Provide the (x, y) coordinate of the cell's center where the given text is located.  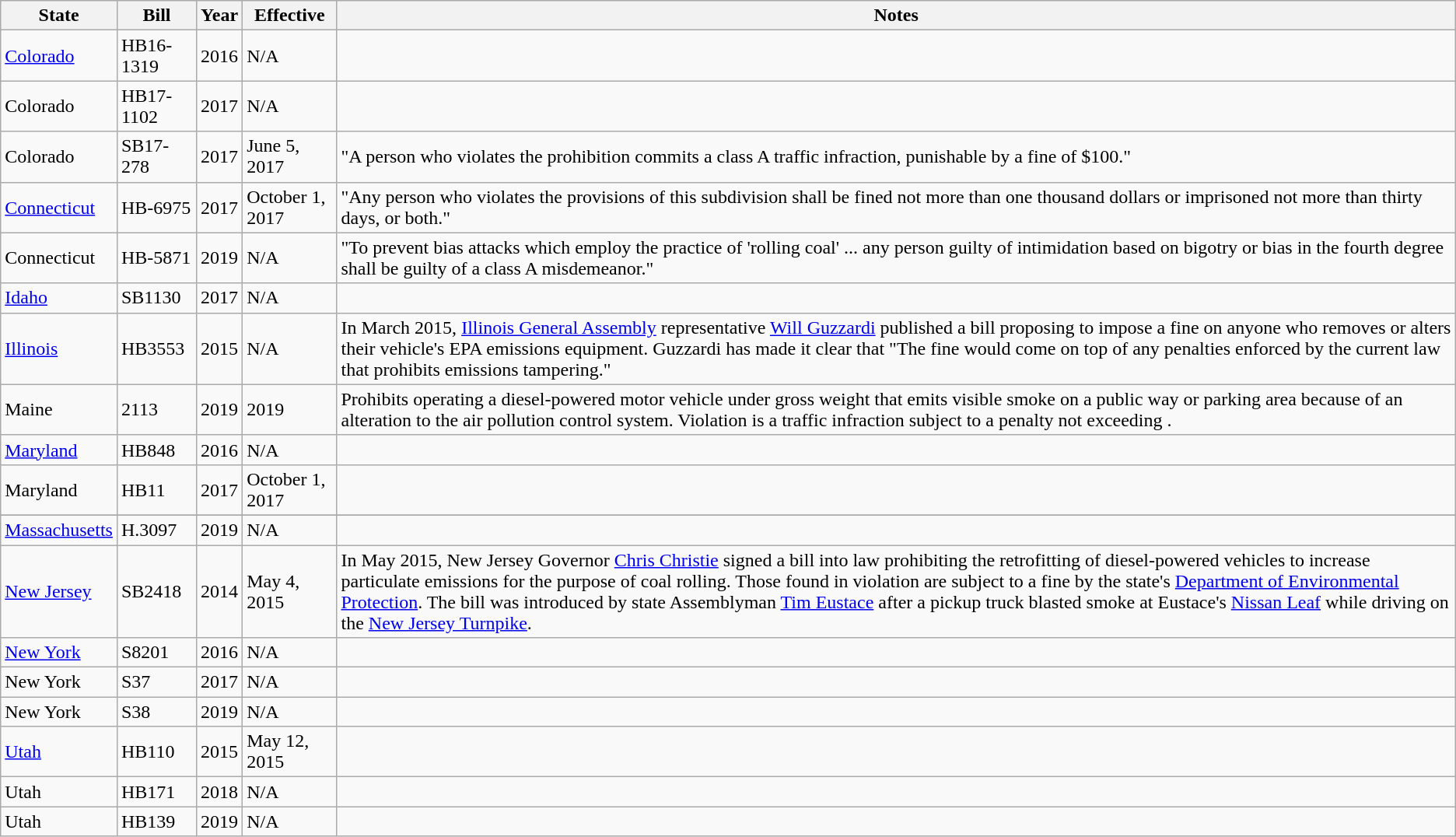
S37 (156, 682)
HB171 (156, 792)
State (59, 16)
SB17-278 (156, 157)
HB110 (156, 751)
May 12, 2015 (289, 751)
SB2418 (156, 591)
June 5, 2017 (289, 157)
Idaho (59, 298)
HB16-1319 (156, 56)
Massachusetts (59, 530)
New Jersey (59, 591)
S38 (156, 712)
2018 (219, 792)
2113 (156, 409)
S8201 (156, 653)
Year (219, 16)
Effective (289, 16)
SB1130 (156, 298)
H.3097 (156, 530)
Illinois (59, 348)
HB17-1102 (156, 106)
"A person who violates the prohibition commits a class A traffic infraction, punishable by a fine of $100." (896, 157)
HB11 (156, 490)
HB848 (156, 450)
May 4, 2015 (289, 591)
HB-5871 (156, 258)
Maine (59, 409)
HB-6975 (156, 207)
HB3553 (156, 348)
Bill (156, 16)
2014 (219, 591)
HB139 (156, 821)
Notes (896, 16)
